From the cell containing the given text, extract its center point as [X, Y] coordinate. 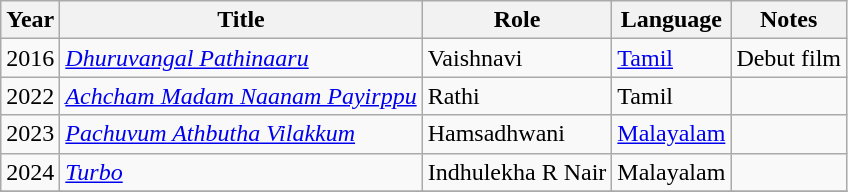
Pachuvum Athbutha Vilakkum [241, 134]
2024 [30, 172]
Language [672, 20]
2023 [30, 134]
Title [241, 20]
Achcham Madam Naanam Payirppu [241, 96]
Turbo [241, 172]
Dhuruvangal Pathinaaru [241, 58]
Rathi [517, 96]
Role [517, 20]
2022 [30, 96]
Debut film [789, 58]
Notes [789, 20]
Vaishnavi [517, 58]
Indhulekha R Nair [517, 172]
Hamsadhwani [517, 134]
Year [30, 20]
2016 [30, 58]
